From the cell containing the given text, extract its center point as [x, y] coordinate. 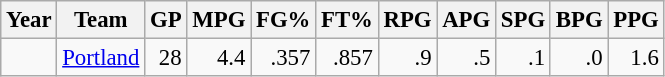
4.4 [219, 58]
BPG [578, 20]
.1 [524, 58]
.357 [284, 58]
.0 [578, 58]
1.6 [636, 58]
PPG [636, 20]
FT% [348, 20]
APG [466, 20]
Team [101, 20]
MPG [219, 20]
FG% [284, 20]
Portland [101, 58]
.857 [348, 58]
.9 [408, 58]
.5 [466, 58]
GP [166, 20]
Year [29, 20]
SPG [524, 20]
28 [166, 58]
RPG [408, 20]
